Identify which cell holds the provided text, then report its [X, Y] central coordinate. 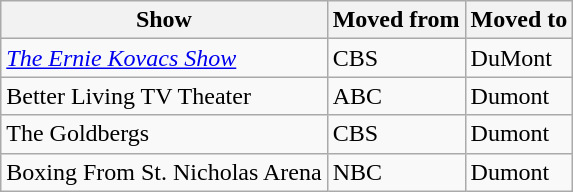
Boxing From St. Nicholas Arena [164, 172]
DuMont [519, 58]
The Goldbergs [164, 134]
Better Living TV Theater [164, 96]
Moved to [519, 20]
ABC [396, 96]
NBC [396, 172]
Moved from [396, 20]
The Ernie Kovacs Show [164, 58]
Show [164, 20]
